Output the (x, y) coordinate of the center of the cell containing the given text.  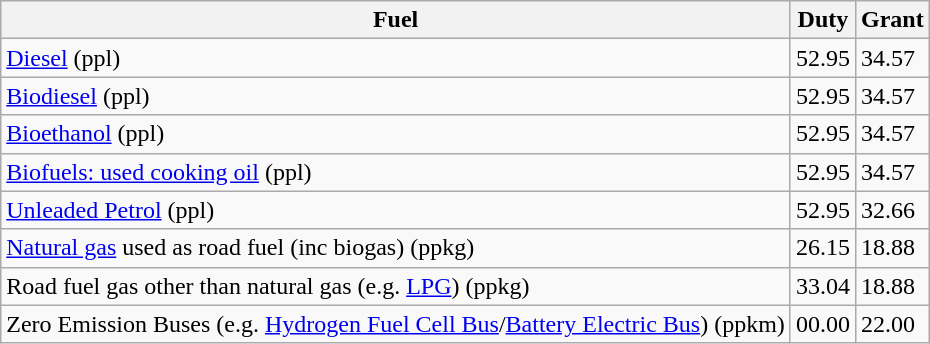
Road fuel gas other than natural gas (e.g. LPG) (ppkg) (396, 286)
32.66 (892, 210)
Zero Emission Buses (e.g. Hydrogen Fuel Cell Bus/Battery Electric Bus) (ppkm) (396, 324)
Biofuels: used cooking oil (ppl) (396, 172)
00.00 (822, 324)
Natural gas used as road fuel (inc biogas) (ppkg) (396, 248)
Grant (892, 20)
Diesel (ppl) (396, 58)
Biodiesel (ppl) (396, 96)
Bioethanol (ppl) (396, 134)
33.04 (822, 286)
22.00 (892, 324)
Unleaded Petrol (ppl) (396, 210)
26.15 (822, 248)
Duty (822, 20)
Fuel (396, 20)
